Scan for the cell matching the given text and deliver its [x, y] coordinate at center. 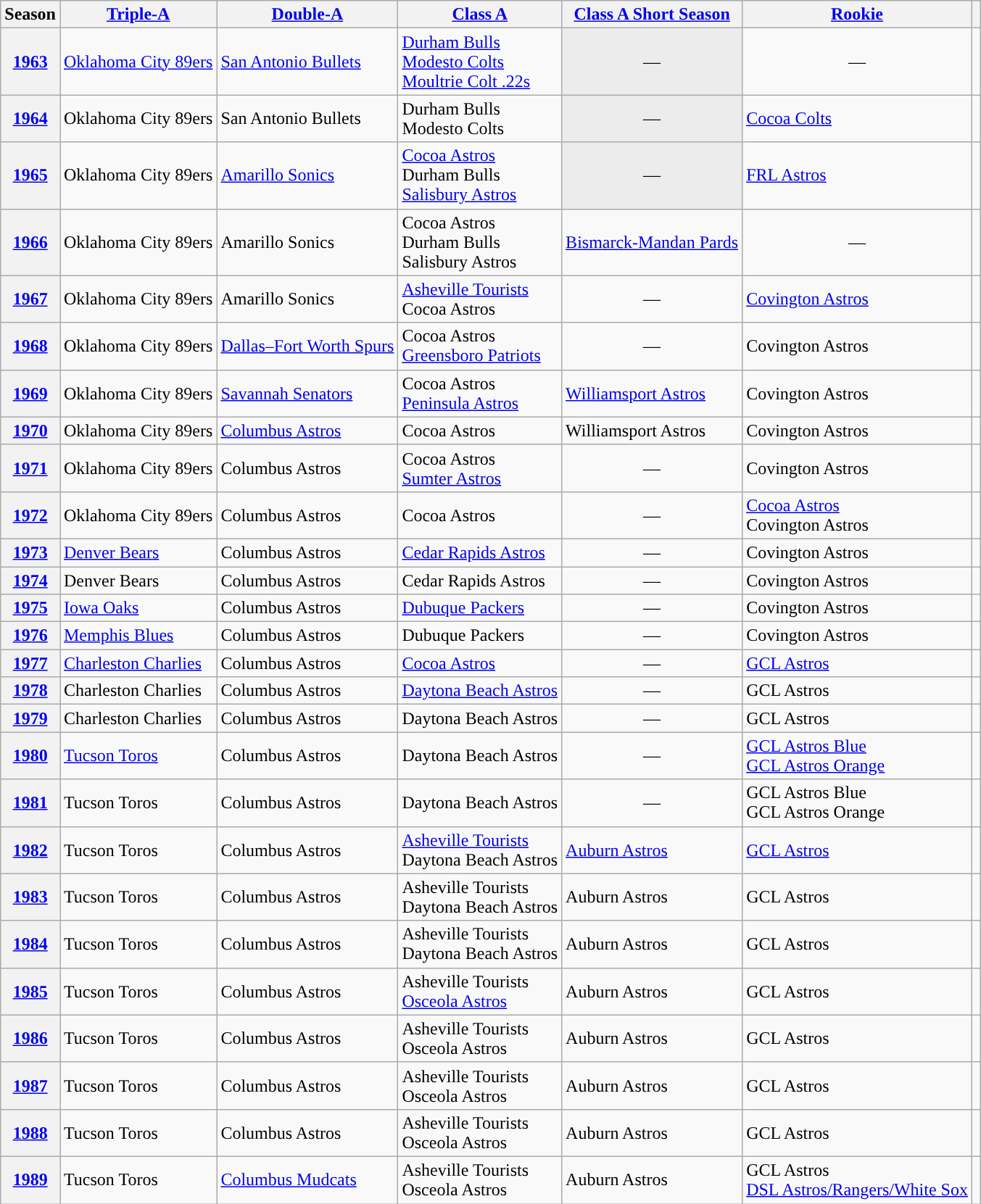
Durham BullsModesto Colts [480, 119]
GCL AstrosDSL Astros/Rangers/White Sox [857, 1180]
Asheville TouristsCocoa Astros [480, 299]
Triple-A [138, 14]
1980 [30, 755]
Cocoa Colts [857, 119]
1984 [30, 944]
1985 [30, 992]
1976 [30, 636]
1986 [30, 1038]
1967 [30, 299]
1988 [30, 1132]
Iowa Oaks [138, 608]
Cocoa AstrosGreensboro Patriots [480, 346]
1964 [30, 119]
Memphis Blues [138, 636]
Durham BullsModesto ColtsMoultrie Colt .22s [480, 62]
1972 [30, 515]
1977 [30, 663]
Cocoa AstrosCovington Astros [857, 515]
1968 [30, 346]
Double-A [307, 14]
Class A [480, 14]
1989 [30, 1180]
1963 [30, 62]
1981 [30, 803]
Columbus Mudcats [307, 1180]
1965 [30, 175]
1970 [30, 431]
1979 [30, 718]
1974 [30, 581]
1971 [30, 468]
1987 [30, 1086]
Rookie [857, 14]
Dallas–Fort Worth Spurs [307, 346]
1966 [30, 242]
1975 [30, 608]
1983 [30, 897]
Cocoa AstrosSumter Astros [480, 468]
Savannah Senators [307, 393]
Cocoa AstrosPeninsula Astros [480, 393]
1978 [30, 691]
1982 [30, 850]
Bismarck-Mandan Pards [653, 242]
Season [30, 14]
FRL Astros [857, 175]
Class A Short Season [653, 14]
1973 [30, 552]
1969 [30, 393]
